Return the (x, y) coordinate for the center point of the cell that contains the specified text.  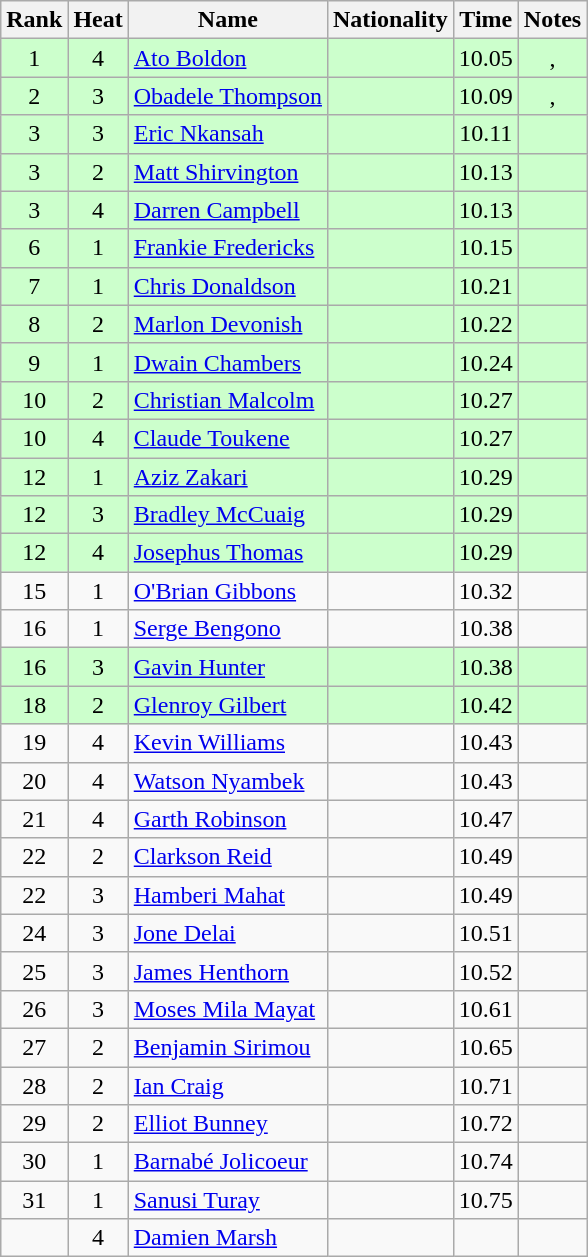
10.61 (486, 1009)
Name (228, 20)
10.71 (486, 1085)
20 (34, 781)
8 (34, 324)
10.75 (486, 1200)
Hamberi Mahat (228, 895)
Matt Shirvington (228, 172)
James Henthorn (228, 971)
7 (34, 286)
19 (34, 743)
Garth Robinson (228, 819)
10.09 (486, 96)
10.15 (486, 248)
Benjamin Sirimou (228, 1047)
25 (34, 971)
10.42 (486, 705)
10.47 (486, 819)
Claude Toukene (228, 438)
Darren Campbell (228, 210)
Time (486, 20)
10.24 (486, 362)
27 (34, 1047)
Kevin Williams (228, 743)
Ian Craig (228, 1085)
O'Brian Gibbons (228, 591)
15 (34, 591)
Obadele Thompson (228, 96)
Glenroy Gilbert (228, 705)
Rank (34, 20)
18 (34, 705)
Serge Bengono (228, 629)
10.32 (486, 591)
6 (34, 248)
10.51 (486, 933)
Barnabé Jolicoeur (228, 1162)
Dwain Chambers (228, 362)
10.21 (486, 286)
Ato Boldon (228, 58)
Notes (552, 20)
24 (34, 933)
Damien Marsh (228, 1238)
10.52 (486, 971)
Gavin Hunter (228, 667)
31 (34, 1200)
30 (34, 1162)
Jone Delai (228, 933)
10.65 (486, 1047)
Elliot Bunney (228, 1124)
Chris Donaldson (228, 286)
Eric Nkansah (228, 134)
10.11 (486, 134)
21 (34, 819)
Christian Malcolm (228, 400)
Clarkson Reid (228, 857)
29 (34, 1124)
Frankie Fredericks (228, 248)
10.74 (486, 1162)
Nationality (390, 20)
Bradley McCuaig (228, 515)
Josephus Thomas (228, 553)
Watson Nyambek (228, 781)
Marlon Devonish (228, 324)
28 (34, 1085)
Aziz Zakari (228, 477)
Moses Mila Mayat (228, 1009)
Sanusi Turay (228, 1200)
9 (34, 362)
10.05 (486, 58)
26 (34, 1009)
10.72 (486, 1124)
Heat (98, 20)
10.22 (486, 324)
